For the text-containing cell, return its midpoint in [X, Y] coordinate format. 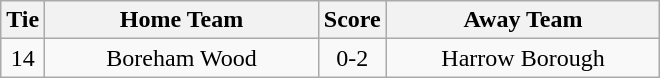
Boreham Wood [182, 58]
14 [23, 58]
Harrow Borough [523, 58]
Score [352, 20]
0-2 [352, 58]
Away Team [523, 20]
Home Team [182, 20]
Tie [23, 20]
